Determine the (X, Y) coordinate at the center of the cell enclosing the given text.  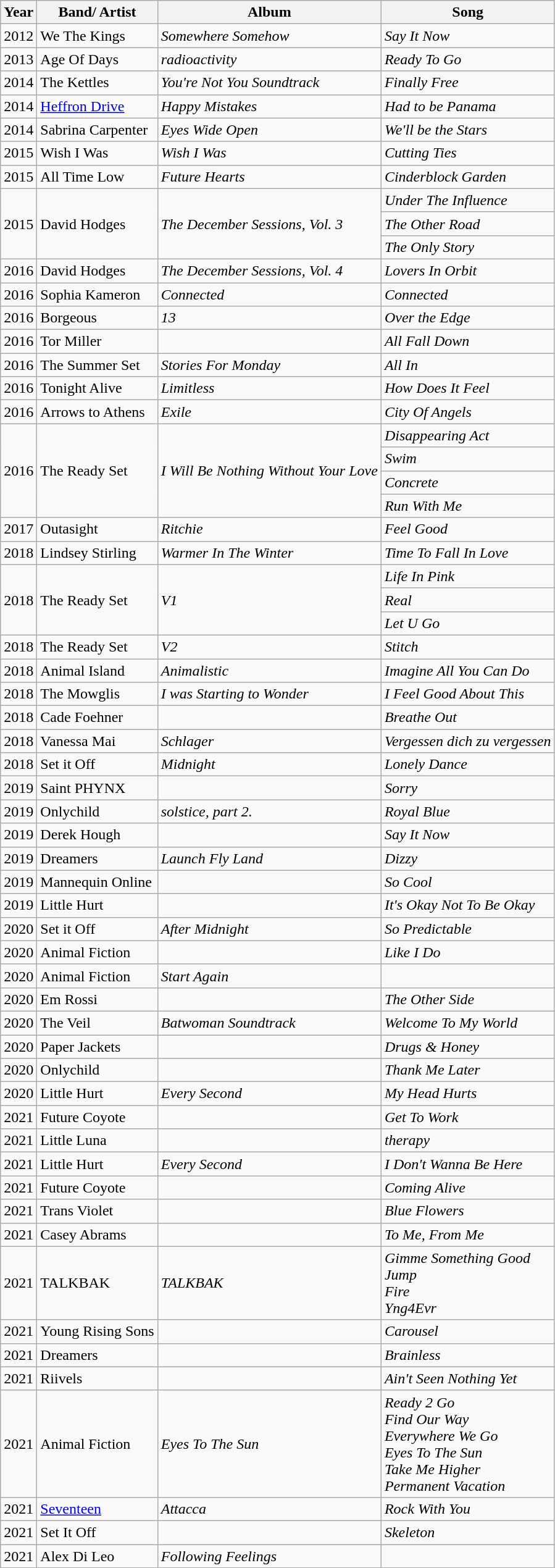
therapy (468, 1141)
Trans Violet (98, 1211)
Gimme Something GoodJumpFireYng4Evr (468, 1283)
Warmer In The Winter (269, 553)
Cade Foehner (98, 718)
V2 (269, 647)
Happy Mistakes (269, 106)
Little Luna (98, 1141)
Mannequin Online (98, 882)
Start Again (269, 976)
Let U Go (468, 623)
Thank Me Later (468, 1070)
How Does It Feel (468, 388)
Life In Pink (468, 576)
Eyes To The Sun (269, 1444)
All In (468, 365)
Age Of Days (98, 59)
2013 (19, 59)
Exile (269, 412)
Saint PHYNX (98, 788)
Imagine All You Can Do (468, 670)
Lonely Dance (468, 765)
All Fall Down (468, 342)
Ritchie (269, 529)
Arrows to Athens (98, 412)
Seventeen (98, 1509)
radioactivity (269, 59)
Year (19, 12)
My Head Hurts (468, 1094)
Animal Island (98, 670)
Riivels (98, 1378)
The Kettles (98, 83)
Heffron Drive (98, 106)
Vergessen dich zu vergessen (468, 741)
The Only Story (468, 247)
Borgeous (98, 318)
Batwoman Soundtrack (269, 1023)
So Cool (468, 882)
Run With Me (468, 506)
Paper Jackets (98, 1047)
Brainless (468, 1355)
Midnight (269, 765)
Ready To Go (468, 59)
Stories For Monday (269, 365)
Feel Good (468, 529)
Skeleton (468, 1532)
Lindsey Stirling (98, 553)
13 (269, 318)
I Don't Wanna Be Here (468, 1164)
Sophia Kameron (98, 295)
Lovers In Orbit (468, 270)
Attacca (269, 1509)
City Of Angels (468, 412)
The December Sessions, Vol. 3 (269, 224)
Following Feelings (269, 1556)
Ain't Seen Nothing Yet (468, 1378)
The Other Road (468, 224)
Eyes Wide Open (269, 130)
The Summer Set (98, 365)
We The Kings (98, 36)
Animalistic (269, 670)
Set It Off (98, 1532)
The Mowglis (98, 694)
Ready 2 GoFind Our WayEverywhere We GoEyes To The SunTake Me HigherPermanent Vacation (468, 1444)
Stitch (468, 647)
All Time Low (98, 177)
Like I Do (468, 952)
Outasight (98, 529)
Derek Hough (98, 835)
Blue Flowers (468, 1211)
Real (468, 600)
Young Rising Sons (98, 1331)
Cinderblock Garden (468, 177)
Carousel (468, 1331)
Royal Blue (468, 811)
Rock With You (468, 1509)
To Me, From Me (468, 1235)
Band/ Artist (98, 12)
Dizzy (468, 858)
The December Sessions, Vol. 4 (269, 270)
Cutting Ties (468, 153)
Drugs & Honey (468, 1047)
V1 (269, 600)
2012 (19, 36)
Limitless (269, 388)
Under The Influence (468, 200)
Sorry (468, 788)
You're Not You Soundtrack (269, 83)
Future Hearts (269, 177)
Tonight Alive (98, 388)
Song (468, 12)
It's Okay Not To Be Okay (468, 905)
Breathe Out (468, 718)
Em Rossi (98, 999)
solstice, part 2. (269, 811)
Album (269, 12)
After Midnight (269, 929)
Had to be Panama (468, 106)
Vanessa Mai (98, 741)
Casey Abrams (98, 1235)
Swim (468, 459)
Somewhere Somehow (269, 36)
Concrete (468, 482)
The Veil (98, 1023)
Launch Fly Land (269, 858)
Tor Miller (98, 342)
2017 (19, 529)
Welcome To My World (468, 1023)
I Feel Good About This (468, 694)
We'll be the Stars (468, 130)
I Will Be Nothing Without Your Love (269, 471)
I was Starting to Wonder (269, 694)
So Predictable (468, 929)
Over the Edge (468, 318)
The Other Side (468, 999)
Get To Work (468, 1117)
Coming Alive (468, 1188)
Disappearing Act (468, 435)
Alex Di Leo (98, 1556)
Time To Fall In Love (468, 553)
Finally Free (468, 83)
Sabrina Carpenter (98, 130)
Schlager (269, 741)
